Extract the (X, Y) coordinate from the center of the cell holding the provided text.  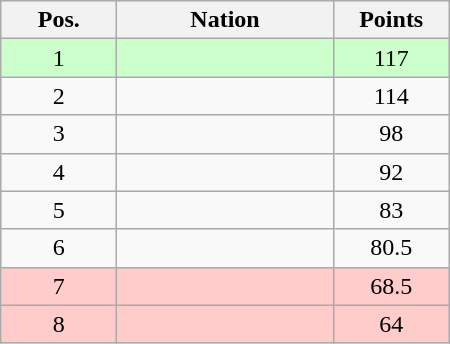
8 (59, 324)
2 (59, 96)
98 (391, 134)
Points (391, 20)
7 (59, 286)
Pos. (59, 20)
1 (59, 58)
92 (391, 172)
68.5 (391, 286)
3 (59, 134)
80.5 (391, 248)
4 (59, 172)
117 (391, 58)
Nation (225, 20)
64 (391, 324)
114 (391, 96)
83 (391, 210)
6 (59, 248)
5 (59, 210)
